Return the [X, Y] coordinate for the center point of the cell that contains the specified text.  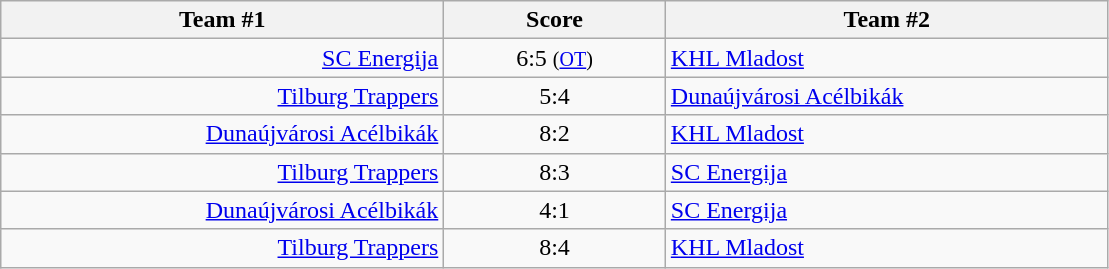
8:3 [555, 172]
8:4 [555, 248]
Team #2 [886, 20]
Score [555, 20]
8:2 [555, 134]
4:1 [555, 210]
Team #1 [222, 20]
6:5 (OT) [555, 58]
5:4 [555, 96]
